For the text-containing cell, return its midpoint in [x, y] coordinate format. 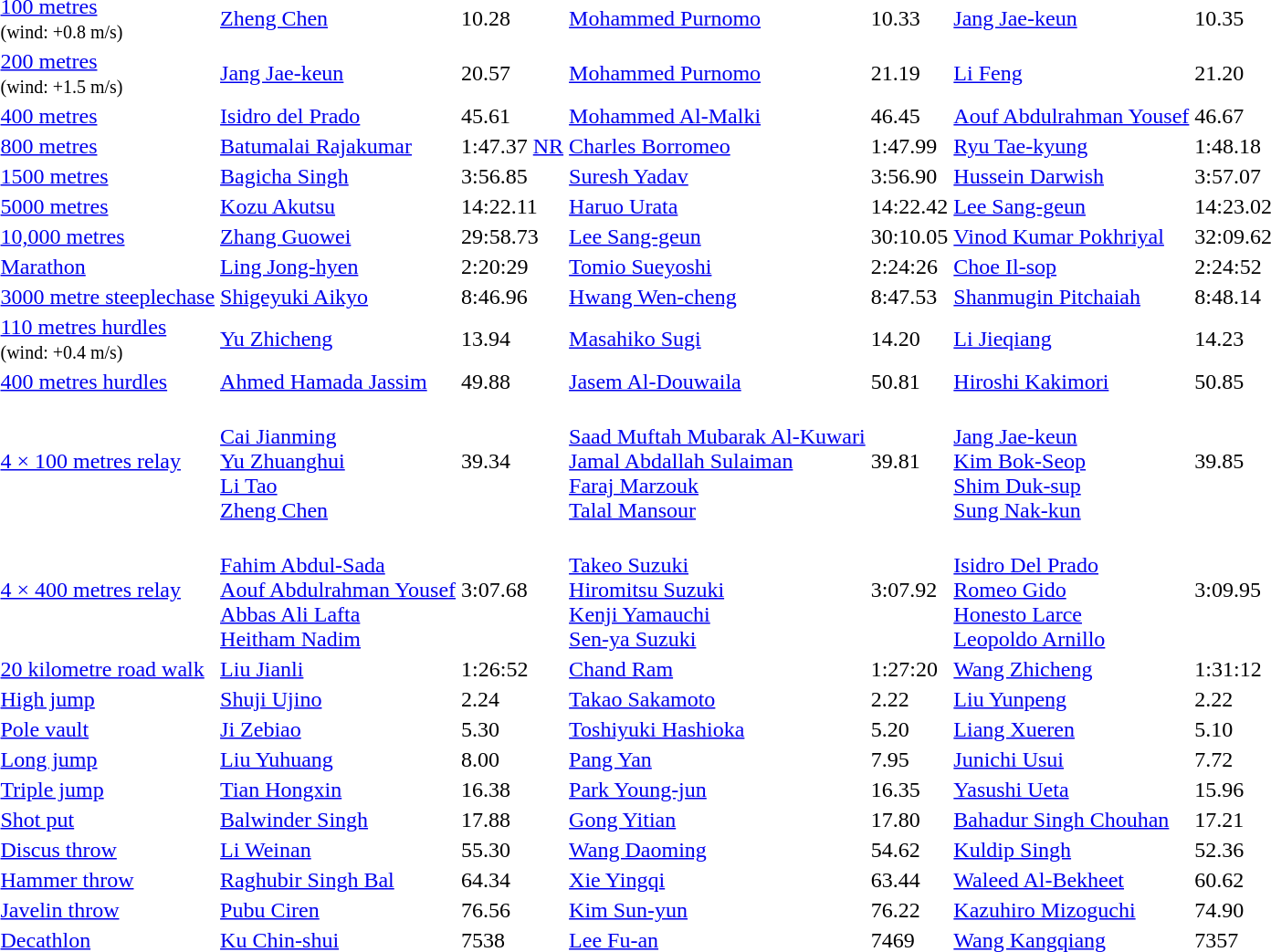
64.34 [513, 880]
7.95 [909, 759]
Suresh Yadav [718, 176]
17.80 [909, 820]
Aouf Abdulrahman Yousef [1072, 116]
14.20 [909, 340]
Mohammed Purnomo [718, 73]
Takeo SuzukiHiromitsu SuzukiKenji YamauchiSen-ya Suzuki [718, 590]
8:47.53 [909, 297]
30:10.05 [909, 236]
76.56 [513, 910]
1:26:52 [513, 669]
Chand Ram [718, 669]
Ryu Tae-kyung [1072, 146]
1:47.99 [909, 146]
Haruo Urata [718, 206]
Hussein Darwish [1072, 176]
39.34 [513, 461]
Cai JianmingYu ZhuanghuiLi TaoZheng Chen [338, 461]
Batumalai Rajakumar [338, 146]
Kim Sun-yun [718, 910]
49.88 [513, 382]
8.00 [513, 759]
Ahmed Hamada Jassim [338, 382]
3:07.92 [909, 590]
17.88 [513, 820]
Takao Sakamoto [718, 699]
Jang Jae-keunKim Bok-SeopShim Duk-supSung Nak-kun [1072, 461]
29:58.73 [513, 236]
Liu Yunpeng [1072, 699]
5.30 [513, 729]
2:24:26 [909, 267]
Hwang Wen-cheng [718, 297]
Tian Hongxin [338, 790]
Xie Yingqi [718, 880]
1:27:20 [909, 669]
54.62 [909, 850]
Junichi Usui [1072, 759]
Hiroshi Kakimori [1072, 382]
Raghubir Singh Bal [338, 880]
45.61 [513, 116]
Yasushi Ueta [1072, 790]
Choe Il-sop [1072, 267]
Li Feng [1072, 73]
1:47.37 NR [513, 146]
Wang Daoming [718, 850]
Kozu Akutsu [338, 206]
Li Weinan [338, 850]
Vinod Kumar Pokhriyal [1072, 236]
Fahim Abdul-SadaAouf Abdulrahman YousefAbbas Ali LaftaHeitham Nadim [338, 590]
14:22.42 [909, 206]
Ling Jong-hyen [338, 267]
Mohammed Al-Malki [718, 116]
13.94 [513, 340]
14:22.11 [513, 206]
76.22 [909, 910]
46.45 [909, 116]
Isidro del Prado [338, 116]
Shuji Ujino [338, 699]
Bahadur Singh Chouhan [1072, 820]
Li Jieqiang [1072, 340]
2.22 [909, 699]
Pubu Ciren [338, 910]
Bagicha Singh [338, 176]
Wang Zhicheng [1072, 669]
8:46.96 [513, 297]
Jang Jae-keun [338, 73]
Zhang Guowei [338, 236]
Shanmugin Pitchaiah [1072, 297]
Tomio Sueyoshi [718, 267]
Masahiko Sugi [718, 340]
55.30 [513, 850]
Kazuhiro Mizoguchi [1072, 910]
Balwinder Singh [338, 820]
5.20 [909, 729]
Ji Zebiao [338, 729]
Charles Borromeo [718, 146]
Waleed Al-Bekheet [1072, 880]
3:56.85 [513, 176]
Park Young-jun [718, 790]
Shigeyuki Aikyo [338, 297]
21.19 [909, 73]
2.24 [513, 699]
Toshiyuki Hashioka [718, 729]
Yu Zhicheng [338, 340]
Liu Yuhuang [338, 759]
16.35 [909, 790]
2:20:29 [513, 267]
3:56.90 [909, 176]
Liang Xueren [1072, 729]
39.81 [909, 461]
Kuldip Singh [1072, 850]
50.81 [909, 382]
Liu Jianli [338, 669]
Isidro Del PradoRomeo GidoHonesto LarceLeopoldo Arnillo [1072, 590]
Gong Yitian [718, 820]
Jasem Al-Douwaila [718, 382]
Pang Yan [718, 759]
20.57 [513, 73]
3:07.68 [513, 590]
Saad Muftah Mubarak Al-KuwariJamal Abdallah SulaimanFaraj MarzoukTalal Mansour [718, 461]
16.38 [513, 790]
63.44 [909, 880]
